Identify which cell holds the provided text, then report its (x, y) central coordinate. 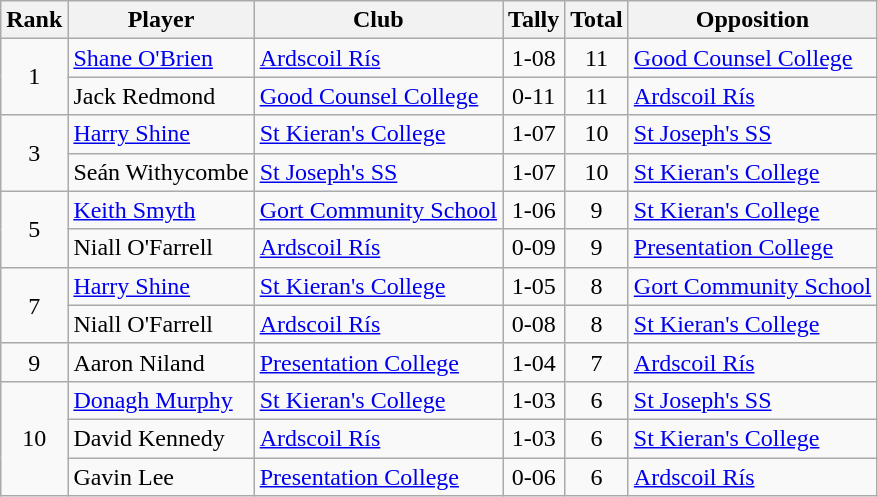
1-06 (534, 210)
Player (161, 20)
0-08 (534, 324)
Gavin Lee (161, 477)
Shane O'Brien (161, 58)
David Kennedy (161, 438)
Seán Withycombe (161, 172)
1-05 (534, 286)
1 (34, 77)
0-11 (534, 96)
Total (597, 20)
Donagh Murphy (161, 400)
0-09 (534, 248)
Keith Smyth (161, 210)
Jack Redmond (161, 96)
3 (34, 153)
1-08 (534, 58)
0-06 (534, 477)
5 (34, 229)
Aaron Niland (161, 362)
Rank (34, 20)
Opposition (752, 20)
Club (378, 20)
1-04 (534, 362)
Tally (534, 20)
